Find where the given text appears and provide that cell's center as (X, Y) coordinate. 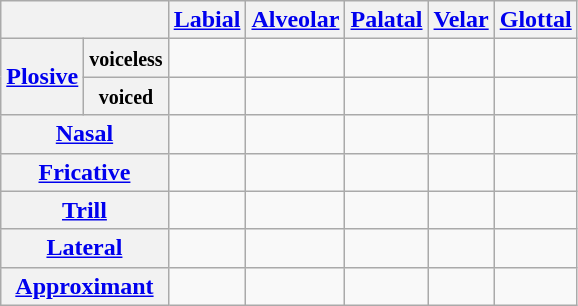
Glottal (536, 20)
Fricative (84, 172)
Alveolar (296, 20)
Labial (207, 20)
voiceless (126, 58)
Nasal (84, 134)
Palatal (386, 20)
Velar (461, 20)
voiced (126, 96)
Trill (84, 210)
Approximant (84, 286)
Plosive (42, 77)
Lateral (84, 248)
